Search for the cell housing the specified text and yield its (x, y) center coordinate. 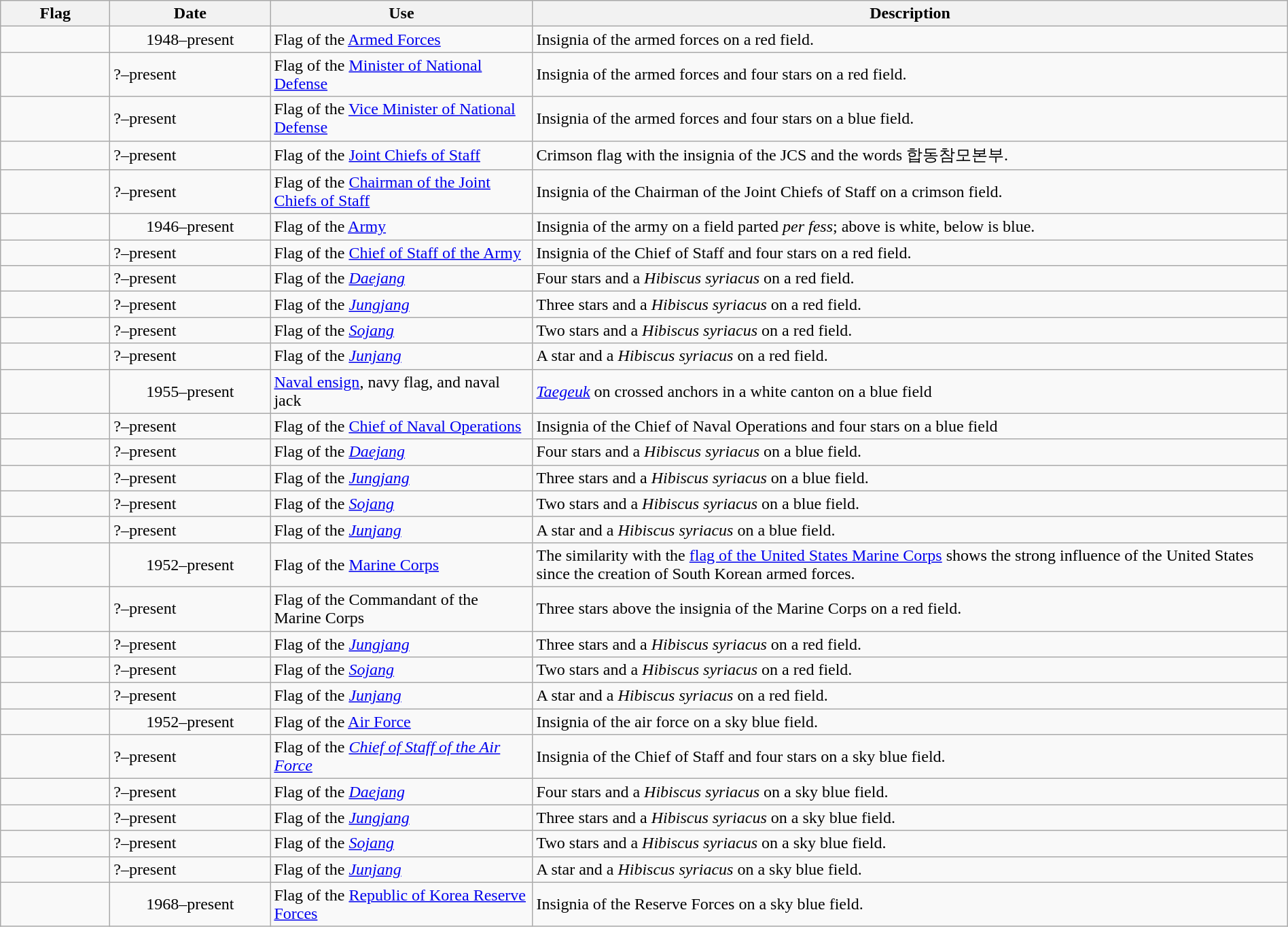
Flag of the Chief of Naval Operations (401, 426)
Insignia of the armed forces and four stars on a blue field. (910, 118)
Three stars above the insignia of the Marine Corps on a red field. (910, 609)
A star and a Hibiscus syriacus on a blue field. (910, 529)
Insignia of the armed forces and four stars on a red field. (910, 75)
Flag of the Republic of Korea Reserve Forces (401, 904)
Flag of the Air Force (401, 722)
Insignia of the Chairman of the Joint Chiefs of Staff on a crimson field. (910, 192)
Crimson flag with the insignia of the JCS and the words 합동참모본부. (910, 155)
Four stars and a Hibiscus syriacus on a red field. (910, 279)
A star and a Hibiscus syriacus on a sky blue field. (910, 869)
Two stars and a Hibiscus syriacus on a blue field. (910, 504)
1946–present (190, 227)
Date (190, 14)
Insignia of the Reserve Forces on a sky blue field. (910, 904)
Insignia of the army on a field parted per fess; above is white, below is blue. (910, 227)
Flag of the Chief of Staff of the Air Force (401, 757)
Two stars and a Hibiscus syriacus on a sky blue field. (910, 843)
Flag of the Commandant of the Marine Corps (401, 609)
Flag of the Armed Forces (401, 39)
Flag of the Army (401, 227)
Flag of the Joint Chiefs of Staff (401, 155)
Flag of the Minister of National Defense (401, 75)
Flag of the Chairman of the Joint Chiefs of Staff (401, 192)
Four stars and a Hibiscus syriacus on a sky blue field. (910, 792)
1948–present (190, 39)
Flag (56, 14)
Four stars and a Hibiscus syriacus on a blue field. (910, 452)
Three stars and a Hibiscus syriacus on a blue field. (910, 478)
Flag of the Chief of Staff of the Army (401, 253)
Insignia of the armed forces on a red field. (910, 39)
1968–present (190, 904)
Taegeuk on crossed anchors in a white canton on a blue field (910, 391)
Naval ensign, navy flag, and naval jack (401, 391)
Use (401, 14)
1955–present (190, 391)
Insignia of the Chief of Staff and four stars on a red field. (910, 253)
Flag of the Marine Corps (401, 564)
Insignia of the Chief of Naval Operations and four stars on a blue field (910, 426)
Three stars and a Hibiscus syriacus on a sky blue field. (910, 818)
Insignia of the Chief of Staff and four stars on a sky blue field. (910, 757)
Description (910, 14)
Flag of the Vice Minister of National Defense (401, 118)
Insignia of the air force on a sky blue field. (910, 722)
